Locate the cell with the specified text and output its (X, Y) center coordinate. 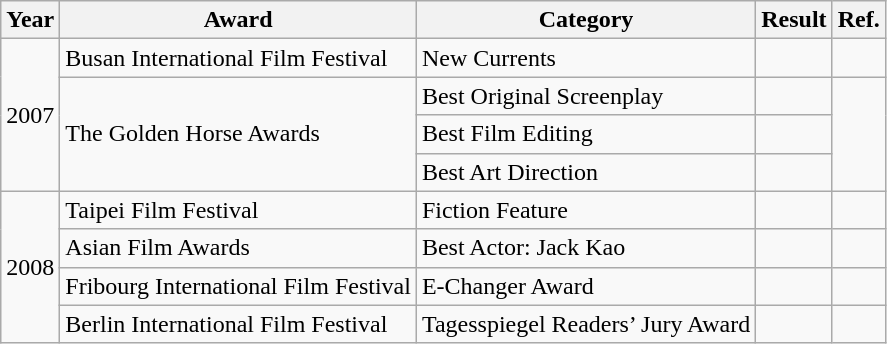
Best Actor: Jack Kao (586, 248)
Asian Film Awards (238, 248)
Taipei Film Festival (238, 210)
Award (238, 20)
2007 (30, 115)
New Currents (586, 58)
Fiction Feature (586, 210)
Tagesspiegel Readers’ Jury Award (586, 324)
Best Film Editing (586, 134)
Berlin International Film Festival (238, 324)
Ref. (858, 20)
Result (794, 20)
Category (586, 20)
Busan International Film Festival (238, 58)
E-Changer Award (586, 286)
The Golden Horse Awards (238, 134)
Best Original Screenplay (586, 96)
Best Art Direction (586, 172)
2008 (30, 267)
Fribourg International Film Festival (238, 286)
Year (30, 20)
